Identify which cell holds the provided text, then report its [X, Y] central coordinate. 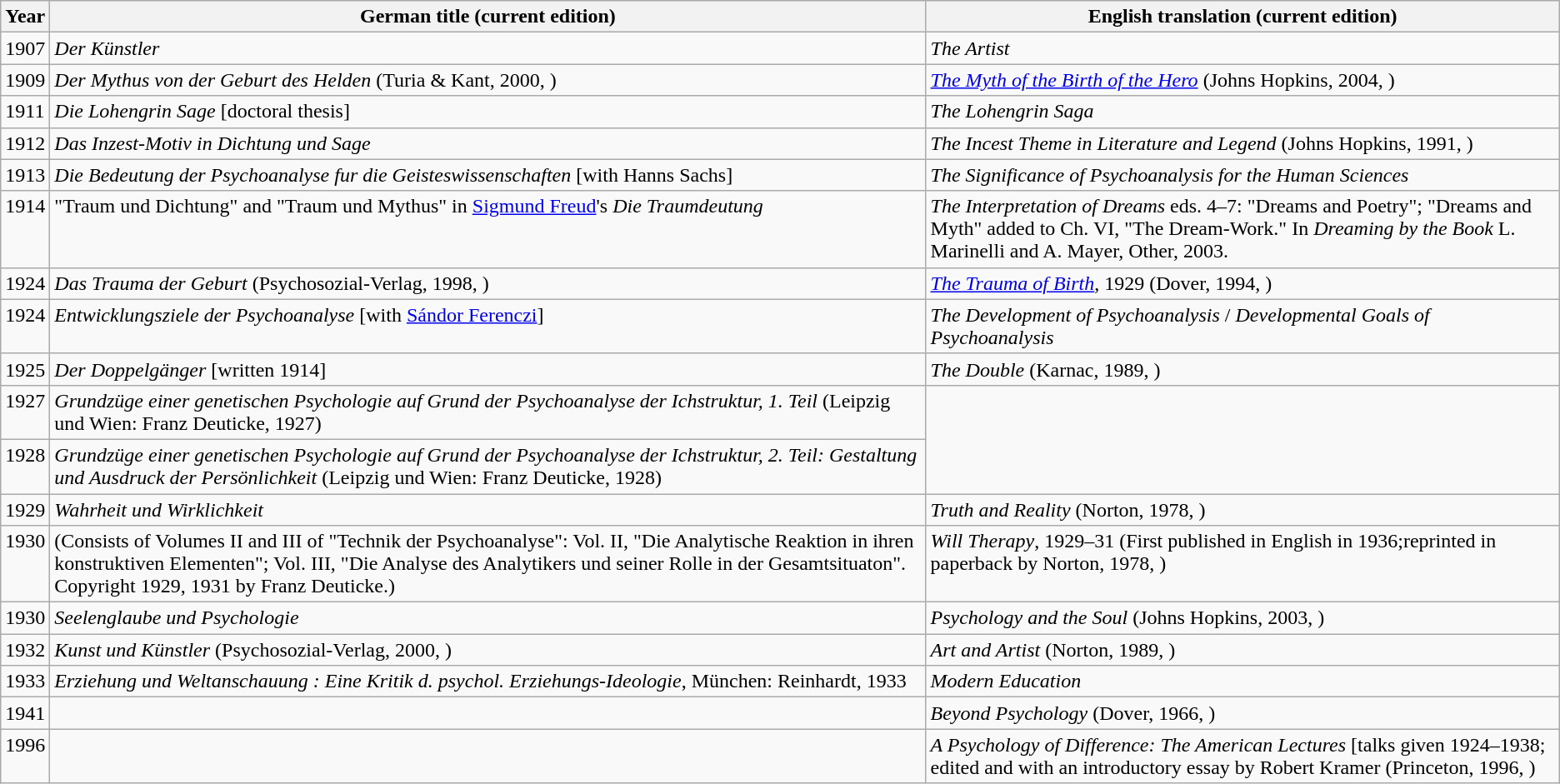
Die Lohengrin Sage [doctoral thesis] [488, 112]
The Artist [1242, 48]
1996 [25, 757]
1912 [25, 143]
1933 [25, 682]
1909 [25, 80]
Psychology and the Soul (Johns Hopkins, 2003, ) [1242, 618]
A Psychology of Difference: The American Lectures [talks given 1924–1938; edited and with an introductory essay by Robert Kramer (Princeton, 1996, ) [1242, 757]
Der Künstler [488, 48]
Grundzüge einer genetischen Psychologie auf Grund der Psychoanalyse der Ichstruktur, 1. Teil (Leipzig und Wien: Franz Deuticke, 1927) [488, 412]
1929 [25, 509]
Der Doppelgänger [written 1914] [488, 369]
1928 [25, 467]
The Double (Karnac, 1989, ) [1242, 369]
1927 [25, 412]
Kunst und Künstler (Psychosozial-Verlag, 2000, ) [488, 650]
Erziehung und Weltanschauung : Eine Kritik d. psychol. Erziehungs-Ideologie, München: Reinhardt, 1933 [488, 682]
German title (current edition) [488, 17]
Modern Education [1242, 682]
English translation (current edition) [1242, 17]
Entwicklungsziele der Psychoanalyse [with Sándor Ferenczi] [488, 327]
Seelenglaube und Psychologie [488, 618]
Wahrheit und Wirklichkeit [488, 509]
Truth and Reality (Norton, 1978, ) [1242, 509]
The Myth of the Birth of the Hero (Johns Hopkins, 2004, ) [1242, 80]
Der Mythus von der Geburt des Helden (Turia & Kant, 2000, ) [488, 80]
1932 [25, 650]
The Significance of Psychoanalysis for the Human Sciences [1242, 175]
The Trauma of Birth, 1929 (Dover, 1994, ) [1242, 283]
Beyond Psychology (Dover, 1966, ) [1242, 713]
1907 [25, 48]
Das Trauma der Geburt (Psychosozial-Verlag, 1998, ) [488, 283]
1914 [25, 229]
Year [25, 17]
Art and Artist (Norton, 1989, ) [1242, 650]
The Incest Theme in Literature and Legend (Johns Hopkins, 1991, ) [1242, 143]
1925 [25, 369]
Das Inzest-Motiv in Dichtung und Sage [488, 143]
1913 [25, 175]
The Lohengrin Saga [1242, 112]
"Traum und Dichtung" and "Traum und Mythus" in Sigmund Freud's Die Traumdeutung [488, 229]
Die Bedeutung der Psychoanalyse fur die Geisteswissenschaften [with Hanns Sachs] [488, 175]
1941 [25, 713]
1911 [25, 112]
The Development of Psychoanalysis / Developmental Goals of Psychoanalysis [1242, 327]
Will Therapy, 1929–31 (First published in English in 1936;reprinted in paperback by Norton, 1978, ) [1242, 564]
